Determine the (x, y) coordinate at the center of the cell enclosing the given text.  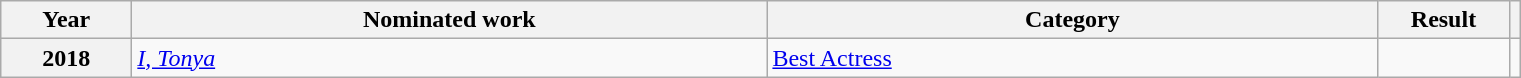
Nominated work (450, 20)
Category (1072, 20)
Result (1444, 20)
2018 (66, 58)
I, Tonya (450, 58)
Best Actress (1072, 58)
Year (66, 20)
